Capture the cell that displays the provided text and extract its (X, Y) central coordinate. 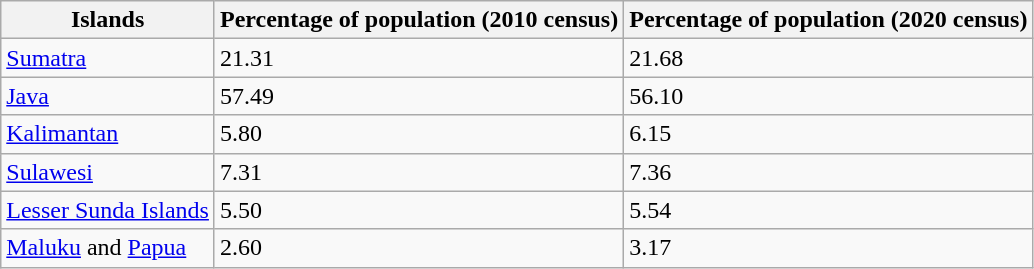
21.31 (418, 58)
21.68 (828, 58)
Kalimantan (108, 134)
56.10 (828, 96)
Sumatra (108, 58)
Lesser Sunda Islands (108, 210)
Maluku and Papua (108, 248)
Sulawesi (108, 172)
57.49 (418, 96)
5.80 (418, 134)
Java (108, 96)
7.36 (828, 172)
5.54 (828, 210)
7.31 (418, 172)
5.50 (418, 210)
2.60 (418, 248)
Islands (108, 20)
6.15 (828, 134)
Percentage of population (2010 census) (418, 20)
3.17 (828, 248)
Percentage of population (2020 census) (828, 20)
